Determine the [x, y] coordinate at the center of the cell enclosing the given text.  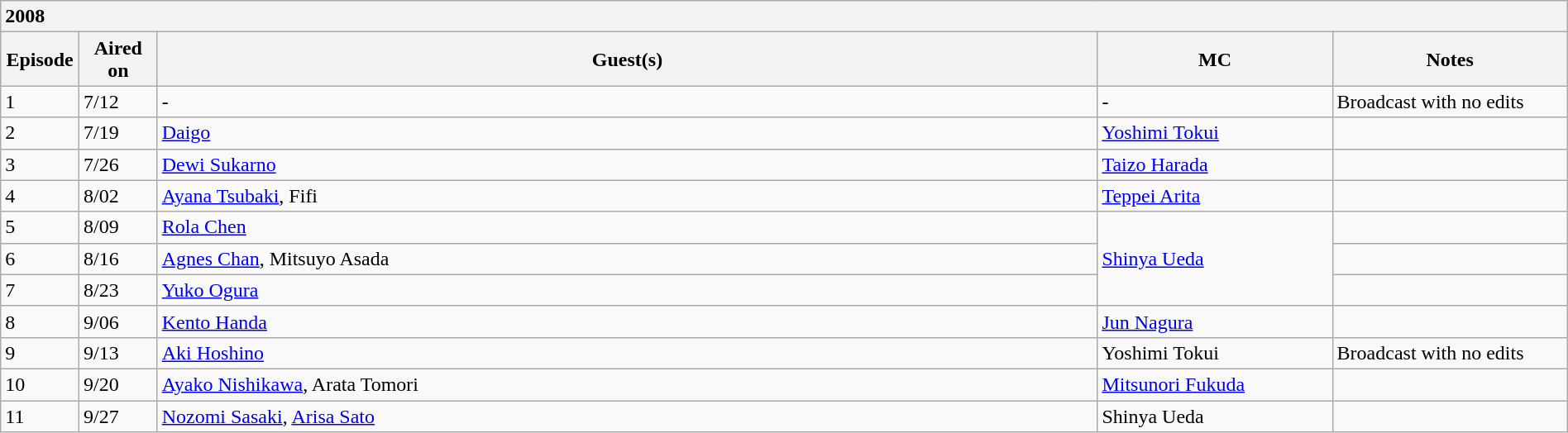
2008 [784, 17]
9 [40, 353]
Kento Handa [627, 321]
Ayana Tsubaki, Fifi [627, 196]
5 [40, 227]
Taizo Harada [1215, 164]
Daigo [627, 133]
Nozomi Sasaki, Arisa Sato [627, 416]
8/02 [117, 196]
7/19 [117, 133]
8/16 [117, 259]
Agnes Chan, Mitsuyo Asada [627, 259]
Teppei Arita [1215, 196]
2 [40, 133]
Ayako Nishikawa, Arata Tomori [627, 384]
Yuko Ogura [627, 290]
Rola Chen [627, 227]
9/20 [117, 384]
Dewi Sukarno [627, 164]
9/06 [117, 321]
9/13 [117, 353]
7/26 [117, 164]
Notes [1450, 59]
Aki Hoshino [627, 353]
8 [40, 321]
Mitsunori Fukuda [1215, 384]
8/23 [117, 290]
Episode [40, 59]
MC [1215, 59]
Jun Nagura [1215, 321]
9/27 [117, 416]
Guest(s) [627, 59]
4 [40, 196]
10 [40, 384]
11 [40, 416]
3 [40, 164]
8/09 [117, 227]
1 [40, 102]
6 [40, 259]
7 [40, 290]
7/12 [117, 102]
Aired on [117, 59]
